Output the (X, Y) coordinate of the center of the cell containing the given text.  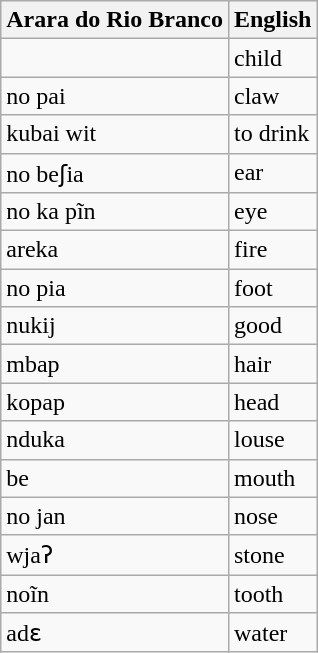
tooth (272, 594)
no pia (115, 288)
noĩn (115, 594)
nose (272, 516)
hair (272, 364)
eye (272, 212)
to drink (272, 134)
no pai (115, 96)
ear (272, 173)
mouth (272, 478)
nukij (115, 326)
good (272, 326)
be (115, 478)
areka (115, 250)
child (272, 58)
head (272, 402)
wjaʔ (115, 555)
English (272, 20)
foot (272, 288)
stone (272, 555)
adɛ (115, 633)
claw (272, 96)
mbap (115, 364)
kopap (115, 402)
fire (272, 250)
no beʃia (115, 173)
louse (272, 440)
no jan (115, 516)
nduka (115, 440)
Arara do Rio Branco (115, 20)
no ka pĩn (115, 212)
kubai wit (115, 134)
water (272, 633)
